Search for the cell housing the specified text and yield its (x, y) center coordinate. 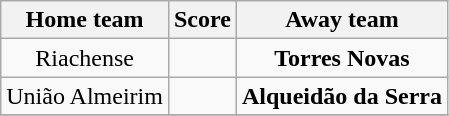
Alqueidão da Serra (342, 96)
Home team (85, 20)
Torres Novas (342, 58)
Away team (342, 20)
Score (202, 20)
União Almeirim (85, 96)
Riachense (85, 58)
